Extract the [x, y] coordinate from the center of the cell holding the provided text.  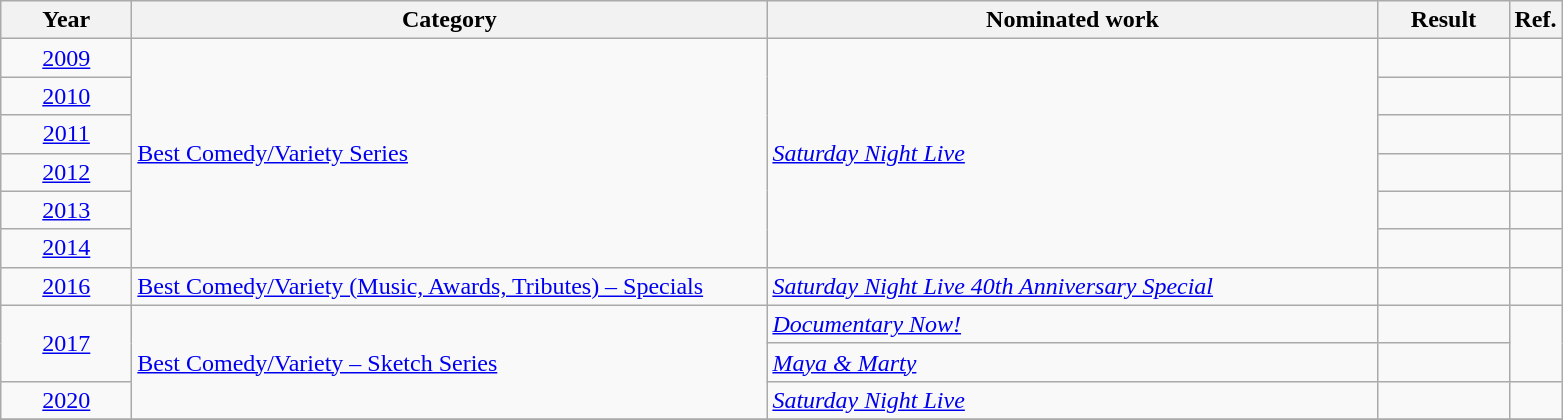
2013 [66, 210]
Ref. [1536, 20]
2010 [66, 96]
2017 [66, 343]
2016 [66, 286]
Maya & Marty [1072, 362]
Documentary Now! [1072, 324]
2014 [66, 248]
2011 [66, 134]
Result [1444, 20]
Best Comedy/Variety Series [450, 153]
Saturday Night Live 40th Anniversary Special [1072, 286]
2009 [66, 58]
Nominated work [1072, 20]
Best Comedy/Variety (Music, Awards, Tributes) – Specials [450, 286]
Year [66, 20]
2012 [66, 172]
Best Comedy/Variety – Sketch Series [450, 362]
Category [450, 20]
2020 [66, 400]
